Detect which cell encompasses the target text, then output its (x, y) center coordinate. 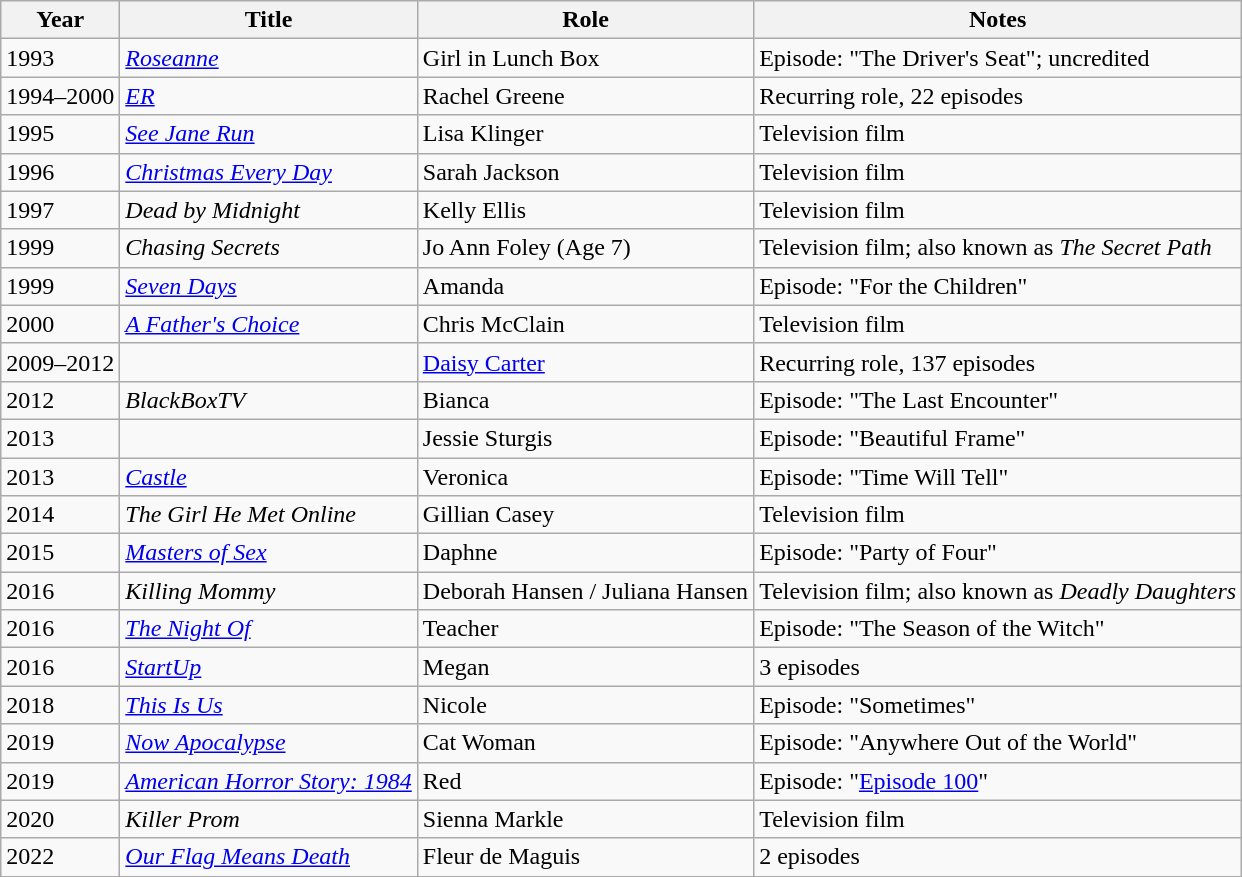
Our Flag Means Death (268, 857)
Christmas Every Day (268, 172)
Episode: "Beautiful Frame" (998, 438)
Masters of Sex (268, 553)
Television film; also known as The Secret Path (998, 248)
3 episodes (998, 667)
Sarah Jackson (585, 172)
Killer Prom (268, 819)
1997 (60, 210)
2012 (60, 400)
Notes (998, 20)
Veronica (585, 477)
Castle (268, 477)
Episode: "For the Children" (998, 286)
Recurring role, 22 episodes (998, 96)
A Father's Choice (268, 324)
2018 (60, 705)
Episode: "Anywhere Out of the World" (998, 743)
Daphne (585, 553)
Episode: "Episode 100" (998, 781)
2009–2012 (60, 362)
Role (585, 20)
Episode: "The Driver's Seat"; uncredited (998, 58)
Gillian Casey (585, 515)
Roseanne (268, 58)
Fleur de Maguis (585, 857)
2014 (60, 515)
StartUp (268, 667)
Episode: "The Last Encounter" (998, 400)
Television film; also known as Deadly Daughters (998, 591)
Rachel Greene (585, 96)
ER (268, 96)
2020 (60, 819)
Title (268, 20)
Now Apocalypse (268, 743)
1993 (60, 58)
Jessie Sturgis (585, 438)
Jo Ann Foley (Age 7) (585, 248)
Episode: "Time Will Tell" (998, 477)
Episode: "Party of Four" (998, 553)
1995 (60, 134)
Episode: "Sometimes" (998, 705)
BlackBoxTV (268, 400)
2022 (60, 857)
Nicole (585, 705)
Chris McClain (585, 324)
Kelly Ellis (585, 210)
1996 (60, 172)
Cat Woman (585, 743)
1994–2000 (60, 96)
Teacher (585, 629)
American Horror Story: 1984 (268, 781)
Girl in Lunch Box (585, 58)
Deborah Hansen / Juliana Hansen (585, 591)
The Girl He Met Online (268, 515)
This Is Us (268, 705)
Bianca (585, 400)
Seven Days (268, 286)
See Jane Run (268, 134)
2015 (60, 553)
Lisa Klinger (585, 134)
Year (60, 20)
Megan (585, 667)
The Night Of (268, 629)
Killing Mommy (268, 591)
Amanda (585, 286)
Sienna Markle (585, 819)
Dead by Midnight (268, 210)
Chasing Secrets (268, 248)
2 episodes (998, 857)
Red (585, 781)
2000 (60, 324)
Episode: "The Season of the Witch" (998, 629)
Recurring role, 137 episodes (998, 362)
Daisy Carter (585, 362)
